For the text-containing cell, return its midpoint in [x, y] coordinate format. 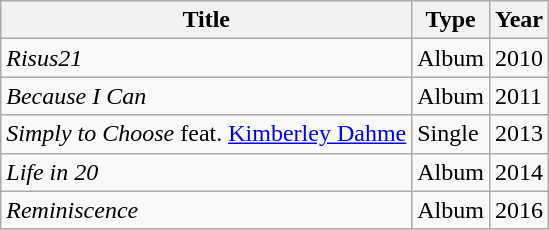
Because I Can [206, 96]
2013 [518, 134]
Risus21 [206, 58]
Title [206, 20]
Life in 20 [206, 172]
2014 [518, 172]
2011 [518, 96]
2010 [518, 58]
2016 [518, 210]
Type [451, 20]
Reminiscence [206, 210]
Simply to Choose feat. Kimberley Dahme [206, 134]
Single [451, 134]
Year [518, 20]
